Provide the [x, y] coordinate of the cell's center where the given text is located.  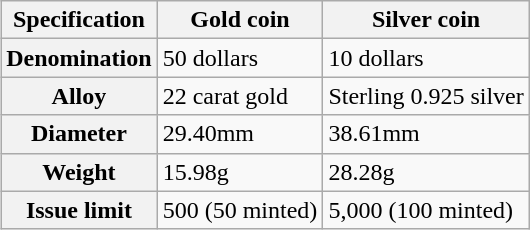
Denomination [79, 58]
29.40mm [240, 134]
5,000 (100 minted) [426, 210]
50 dollars [240, 58]
38.61mm [426, 134]
15.98g [240, 172]
Issue limit [79, 210]
Specification [79, 20]
500 (50 minted) [240, 210]
Alloy [79, 96]
Sterling 0.925 silver [426, 96]
28.28g [426, 172]
22 carat gold [240, 96]
Silver coin [426, 20]
10 dollars [426, 58]
Diameter [79, 134]
Weight [79, 172]
Gold coin [240, 20]
